From the cell containing the given text, extract its center point as [X, Y] coordinate. 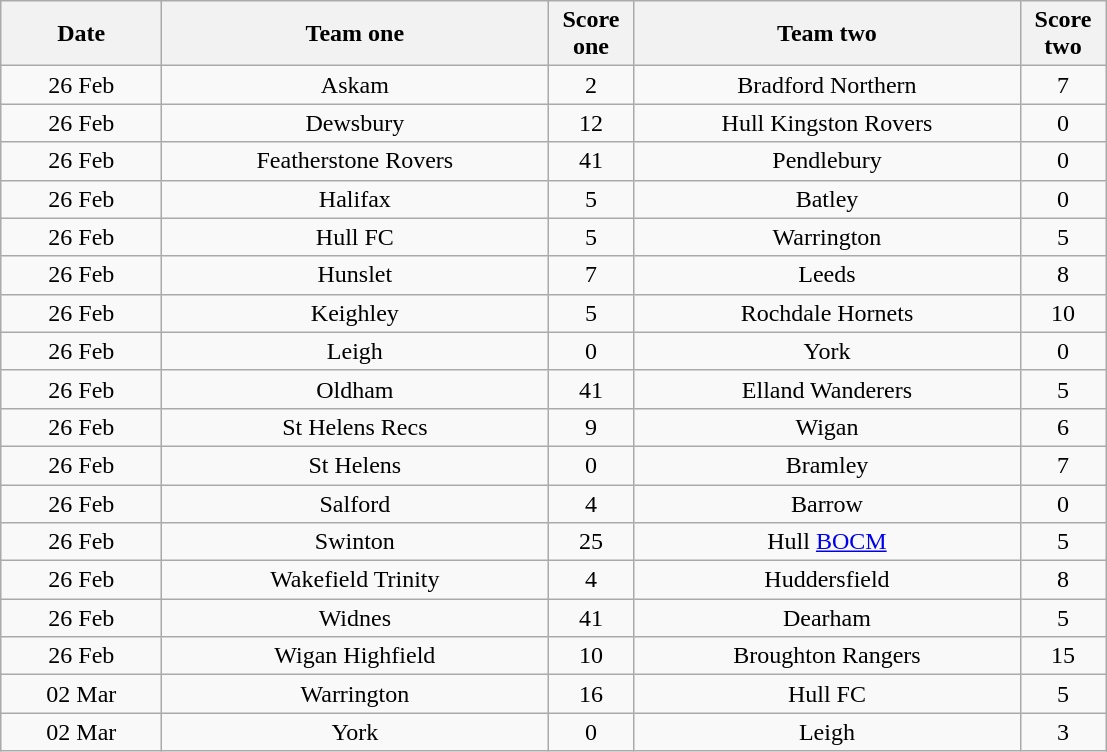
Pendlebury [827, 161]
Huddersfield [827, 580]
Batley [827, 199]
Rochdale Hornets [827, 313]
Keighley [355, 313]
Broughton Rangers [827, 656]
Oldham [355, 389]
Dewsbury [355, 123]
Bramley [827, 465]
Dearham [827, 618]
Score two [1063, 34]
Askam [355, 85]
12 [591, 123]
Swinton [355, 542]
3 [1063, 732]
Hull Kingston Rovers [827, 123]
Hull BOCM [827, 542]
Hunslet [355, 275]
2 [591, 85]
Barrow [827, 503]
Widnes [355, 618]
Featherstone Rovers [355, 161]
Halifax [355, 199]
Elland Wanderers [827, 389]
Wigan Highfield [355, 656]
15 [1063, 656]
Salford [355, 503]
25 [591, 542]
9 [591, 427]
Wigan [827, 427]
16 [591, 694]
Bradford Northern [827, 85]
St Helens Recs [355, 427]
Team two [827, 34]
Date [82, 34]
Leeds [827, 275]
Wakefield Trinity [355, 580]
Score one [591, 34]
6 [1063, 427]
St Helens [355, 465]
Team one [355, 34]
